Extract the (x, y) coordinate from the center of the cell holding the provided text.  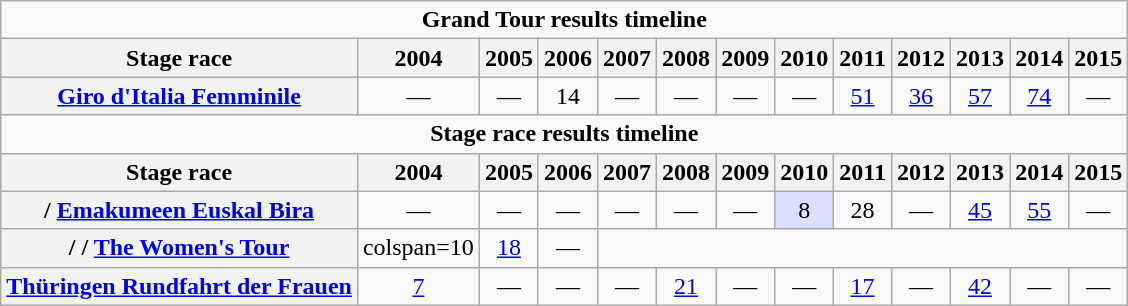
57 (980, 96)
8 (804, 210)
45 (980, 210)
36 (920, 96)
/ Emakumeen Euskal Bira (180, 210)
42 (980, 286)
14 (568, 96)
Stage race results timeline (564, 134)
colspan=10 (418, 248)
28 (863, 210)
Giro d'Italia Femminile (180, 96)
Grand Tour results timeline (564, 20)
7 (418, 286)
55 (1040, 210)
17 (863, 286)
Thüringen Rundfahrt der Frauen (180, 286)
18 (508, 248)
74 (1040, 96)
51 (863, 96)
/ / The Women's Tour (180, 248)
21 (686, 286)
